Search for the cell housing the specified text and yield its [X, Y] center coordinate. 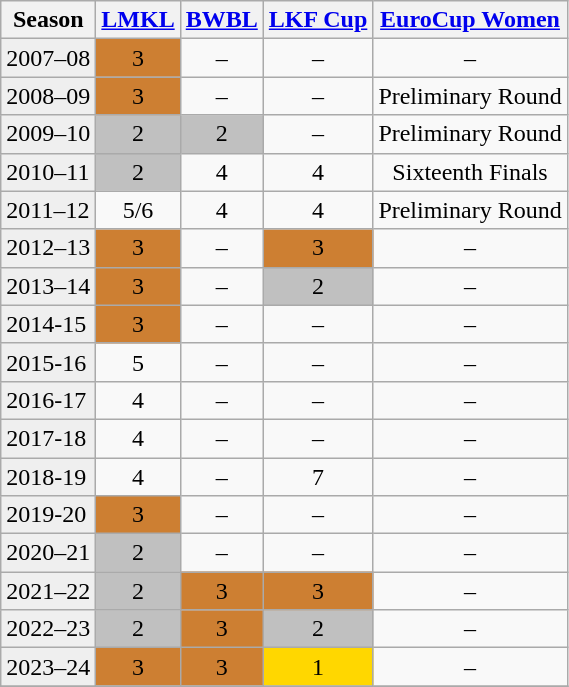
LMKL [138, 20]
2019-20 [48, 515]
2020–21 [48, 553]
2016-17 [48, 400]
5/6 [138, 210]
2009–10 [48, 134]
2017-18 [48, 438]
2008–09 [48, 96]
1 [318, 667]
2015-16 [48, 362]
LKF Cup [318, 20]
BWBL [222, 20]
2010–11 [48, 172]
EuroCup Women [470, 20]
Sixteenth Finals [470, 172]
2023–24 [48, 667]
5 [138, 362]
2018-19 [48, 477]
2011–12 [48, 210]
2013–14 [48, 286]
2007–08 [48, 58]
2021–22 [48, 591]
7 [318, 477]
2022–23 [48, 629]
2012–13 [48, 248]
2014-15 [48, 324]
Season [48, 20]
